Scan for the cell matching the given text and deliver its (X, Y) coordinate at center. 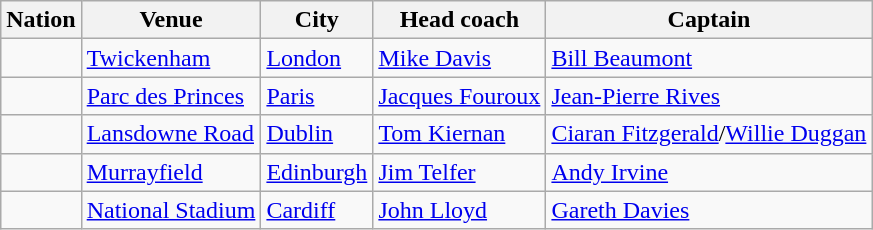
Bill Beaumont (709, 58)
Cardiff (317, 210)
John Lloyd (460, 210)
Lansdowne Road (171, 134)
Paris (317, 96)
Andy Irvine (709, 172)
Mike Davis (460, 58)
Dublin (317, 134)
Tom Kiernan (460, 134)
Ciaran Fitzgerald/Willie Duggan (709, 134)
Gareth Davies (709, 210)
Jean-Pierre Rives (709, 96)
Parc des Princes (171, 96)
Edinburgh (317, 172)
Jacques Fouroux (460, 96)
Head coach (460, 20)
Murrayfield (171, 172)
Jim Telfer (460, 172)
Nation (41, 20)
London (317, 58)
Twickenham (171, 58)
National Stadium (171, 210)
City (317, 20)
Venue (171, 20)
Captain (709, 20)
